Search for the cell housing the specified text and yield its [X, Y] center coordinate. 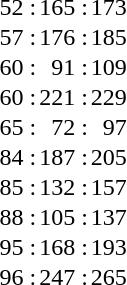
105 : [64, 217]
168 : [64, 247]
132 : [64, 187]
72 : [64, 127]
176 : [64, 37]
187 : [64, 157]
221 : [64, 97]
91 : [64, 67]
